Locate the cell with the specified text and output its (X, Y) center coordinate. 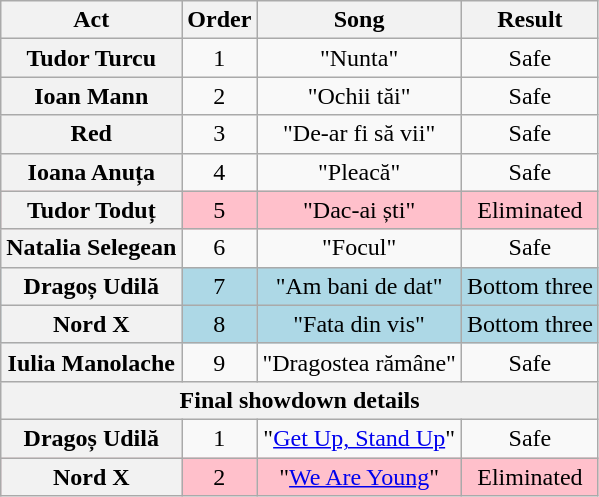
Song (360, 20)
7 (220, 286)
"Get Up, Stand Up" (360, 438)
Tudor Toduț (92, 210)
Ioan Mann (92, 96)
Result (530, 20)
9 (220, 362)
"Fata din vis" (360, 324)
"Nunta" (360, 58)
Act (92, 20)
4 (220, 172)
Order (220, 20)
8 (220, 324)
"Dragostea rămâne" (360, 362)
6 (220, 248)
"We Are Young" (360, 477)
"Focul" (360, 248)
Natalia Selegean (92, 248)
"De-ar fi să vii" (360, 134)
Tudor Turcu (92, 58)
Final showdown details (300, 400)
3 (220, 134)
5 (220, 210)
"Dac-ai ști" (360, 210)
"Ochii tăi" (360, 96)
Ioana Anuța (92, 172)
Red (92, 134)
"Pleacă" (360, 172)
"Am bani de dat" (360, 286)
Iulia Manolache (92, 362)
